Detect which cell encompasses the target text, then output its (X, Y) center coordinate. 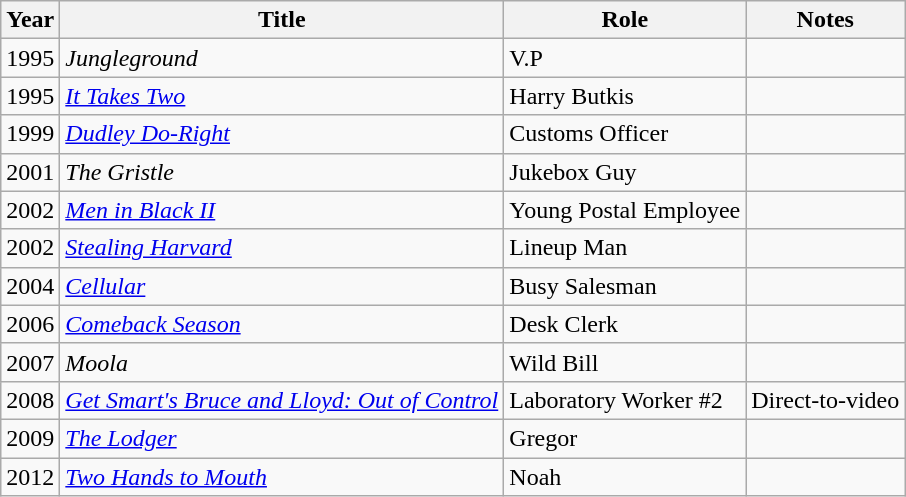
Jungleground (282, 58)
2001 (30, 172)
Notes (826, 20)
Wild Bill (625, 362)
Jukebox Guy (625, 172)
Title (282, 20)
Gregor (625, 438)
Stealing Harvard (282, 248)
Get Smart's Bruce and Lloyd: Out of Control (282, 400)
Direct-to-video (826, 400)
Busy Salesman (625, 286)
The Gristle (282, 172)
2008 (30, 400)
Lineup Man (625, 248)
Desk Clerk (625, 324)
2012 (30, 477)
Customs Officer (625, 134)
2007 (30, 362)
1999 (30, 134)
Dudley Do-Right (282, 134)
Harry Butkis (625, 96)
Moola (282, 362)
Cellular (282, 286)
V.P (625, 58)
The Lodger (282, 438)
Noah (625, 477)
2009 (30, 438)
It Takes Two (282, 96)
Year (30, 20)
Two Hands to Mouth (282, 477)
Young Postal Employee (625, 210)
2004 (30, 286)
Laboratory Worker #2 (625, 400)
Men in Black II (282, 210)
Role (625, 20)
Comeback Season (282, 324)
2006 (30, 324)
